Detect which cell encompasses the target text, then output its [X, Y] center coordinate. 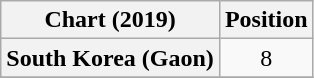
Chart (2019) [110, 20]
South Korea (Gaon) [110, 58]
8 [266, 58]
Position [266, 20]
